Pinpoint the cell where the given text exists, returning its [x, y] midpoint coordinate. 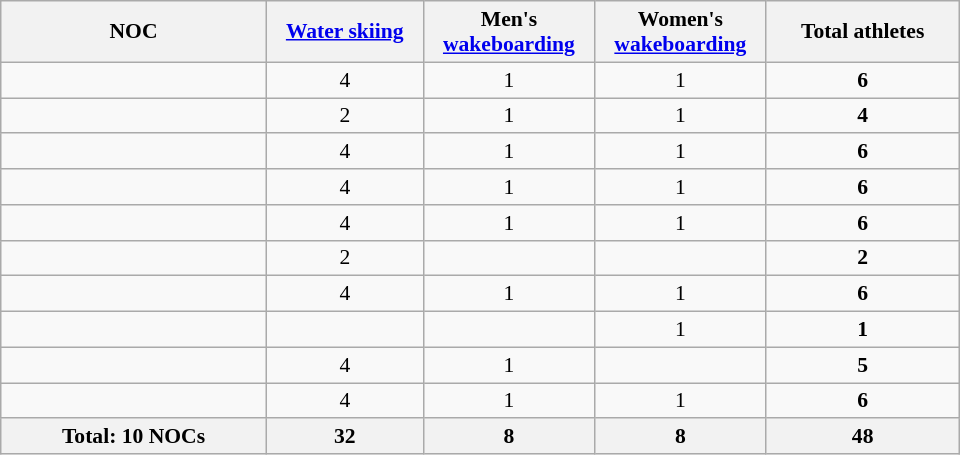
32 [344, 437]
Total: 10 NOCs [134, 437]
Men's wakeboarding [508, 32]
Women's wakeboarding [680, 32]
NOC [134, 32]
48 [862, 437]
Total athletes [862, 32]
5 [862, 365]
Water skiing [344, 32]
